Extract the (X, Y) coordinate from the center of the cell holding the provided text.  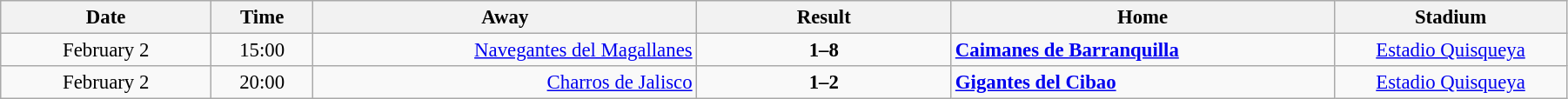
Result (824, 17)
Away (505, 17)
Caimanes de Barranquilla (1143, 50)
Navegantes del Magallanes (505, 50)
15:00 (263, 50)
Stadium (1451, 17)
Date (106, 17)
Gigantes del Cibao (1143, 82)
Home (1143, 17)
Time (263, 17)
Charros de Jalisco (505, 82)
1–2 (824, 82)
20:00 (263, 82)
1–8 (824, 50)
